Find where the given text appears and provide that cell's center as (X, Y) coordinate. 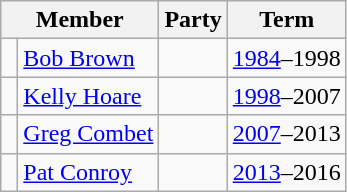
Pat Conroy (88, 172)
Kelly Hoare (88, 96)
Greg Combet (88, 134)
Party (193, 20)
2013–2016 (286, 172)
Term (286, 20)
2007–2013 (286, 134)
1984–1998 (286, 58)
Member (80, 20)
1998–2007 (286, 96)
Bob Brown (88, 58)
